Determine the (x, y) coordinate at the center of the cell enclosing the given text.  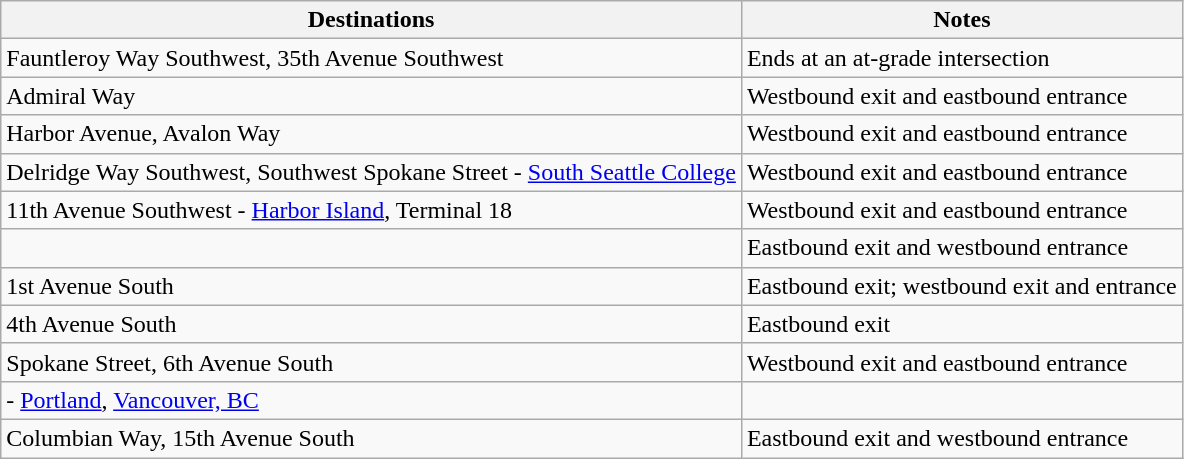
Eastbound exit (962, 324)
Harbor Avenue, Avalon Way (372, 134)
4th Avenue South (372, 324)
Notes (962, 20)
Spokane Street, 6th Avenue South (372, 362)
Fauntleroy Way Southwest, 35th Avenue Southwest (372, 58)
Delridge Way Southwest, Southwest Spokane Street - South Seattle College (372, 172)
Ends at an at-grade intersection (962, 58)
11th Avenue Southwest - Harbor Island, Terminal 18 (372, 210)
Admiral Way (372, 96)
Columbian Way, 15th Avenue South (372, 438)
Destinations (372, 20)
1st Avenue South (372, 286)
Eastbound exit; westbound exit and entrance (962, 286)
- Portland, Vancouver, BC (372, 400)
